Determine the [X, Y] coordinate at the center of the cell enclosing the given text.  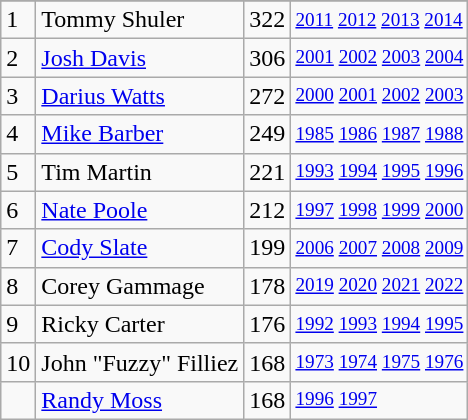
322 [268, 20]
272 [268, 96]
176 [268, 324]
3 [18, 96]
2006 2007 2008 2009 [380, 248]
2001 2002 2003 2004 [380, 58]
7 [18, 248]
1997 1998 1999 2000 [380, 210]
Cody Slate [140, 248]
10 [18, 362]
Randy Moss [140, 400]
1992 1993 1994 1995 [380, 324]
8 [18, 286]
Tommy Shuler [140, 20]
1996 1997 [380, 400]
178 [268, 286]
4 [18, 134]
1993 1994 1995 1996 [380, 172]
221 [268, 172]
2 [18, 58]
Tim Martin [140, 172]
Darius Watts [140, 96]
Mike Barber [140, 134]
1973 1974 1975 1976 [380, 362]
1 [18, 20]
199 [268, 248]
5 [18, 172]
306 [268, 58]
249 [268, 134]
9 [18, 324]
2011 2012 2013 2014 [380, 20]
Corey Gammage [140, 286]
Ricky Carter [140, 324]
6 [18, 210]
2000 2001 2002 2003 [380, 96]
2019 2020 2021 2022 [380, 286]
Josh Davis [140, 58]
1985 1986 1987 1988 [380, 134]
Nate Poole [140, 210]
212 [268, 210]
John "Fuzzy" Filliez [140, 362]
